Identify which cell holds the provided text, then report its (X, Y) central coordinate. 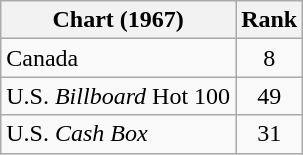
31 (270, 134)
49 (270, 96)
8 (270, 58)
U.S. Cash Box (118, 134)
U.S. Billboard Hot 100 (118, 96)
Canada (118, 58)
Rank (270, 20)
Chart (1967) (118, 20)
